Detect which cell encompasses the target text, then output its [x, y] center coordinate. 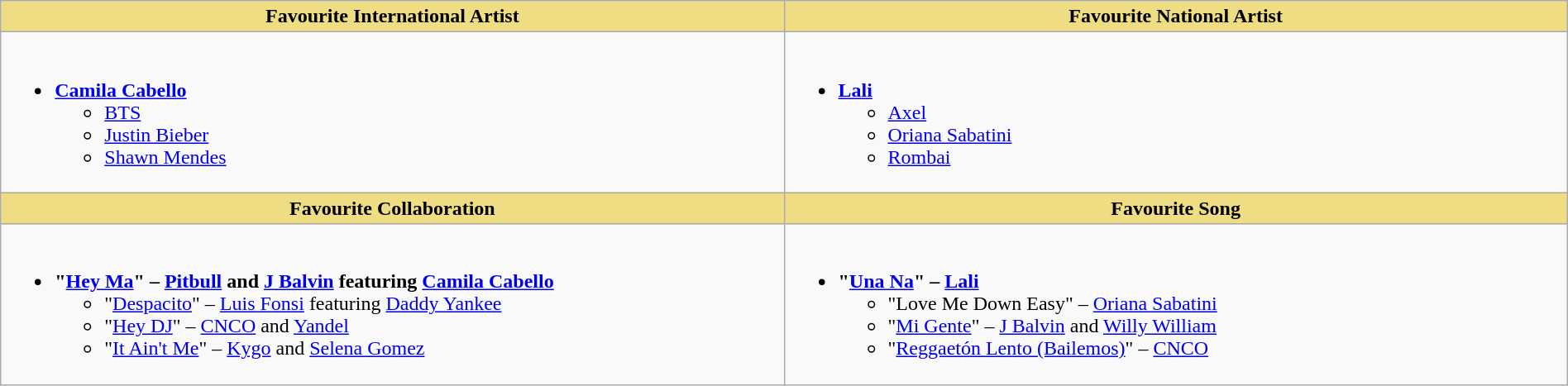
"Una Na" – Lali"Love Me Down Easy" – Oriana Sabatini"Mi Gente" – J Balvin and Willy William"Reggaetón Lento (Bailemos)" – CNCO [1176, 304]
Favourite International Artist [392, 17]
Favourite Collaboration [392, 208]
Camila CabelloBTSJustin BieberShawn Mendes [392, 112]
Favourite Song [1176, 208]
Favourite National Artist [1176, 17]
LaliAxelOriana SabatiniRombai [1176, 112]
